Pinpoint the cell where the given text exists, returning its (x, y) midpoint coordinate. 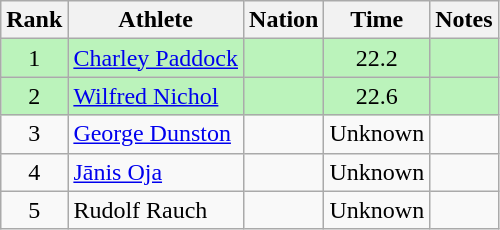
George Dunston (156, 134)
2 (34, 96)
22.2 (377, 58)
Athlete (156, 20)
Rudolf Rauch (156, 210)
Time (377, 20)
Jānis Oja (156, 172)
3 (34, 134)
4 (34, 172)
Notes (464, 20)
5 (34, 210)
Rank (34, 20)
Wilfred Nichol (156, 96)
22.6 (377, 96)
1 (34, 58)
Charley Paddock (156, 58)
Nation (284, 20)
